Determine the (X, Y) coordinate at the center of the cell enclosing the given text.  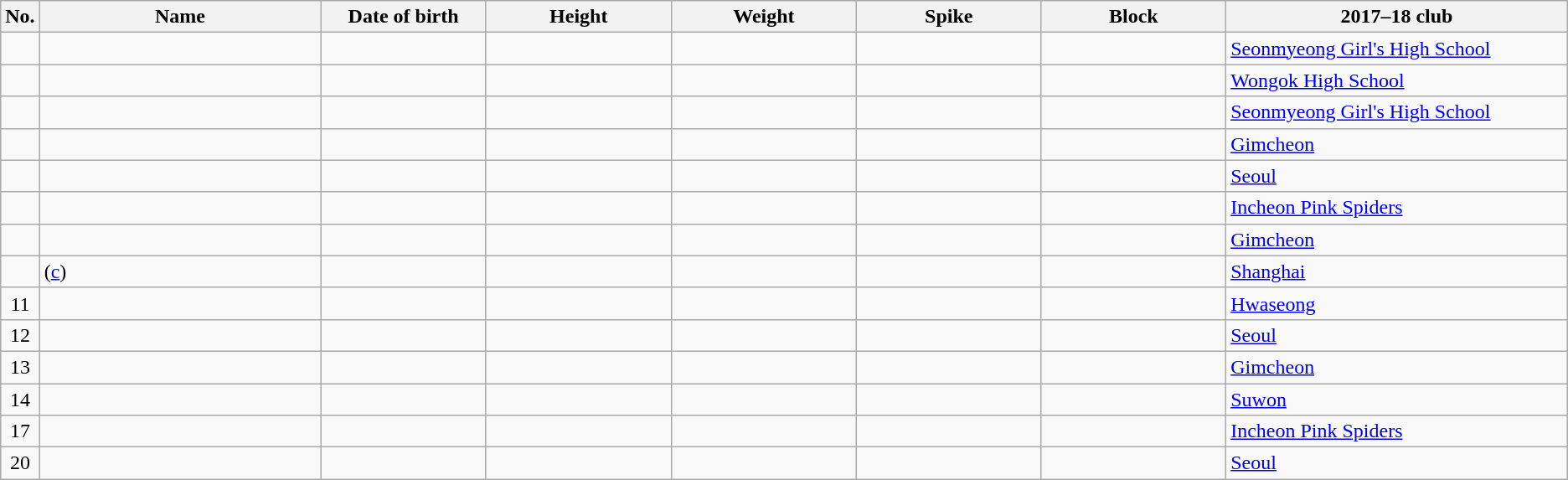
Hwaseong (1397, 303)
Suwon (1397, 400)
13 (20, 367)
Block (1134, 17)
Date of birth (404, 17)
Spike (948, 17)
11 (20, 303)
(c) (180, 271)
20 (20, 463)
2017–18 club (1397, 17)
Shanghai (1397, 271)
No. (20, 17)
Weight (764, 17)
17 (20, 431)
12 (20, 335)
Wongok High School (1397, 80)
14 (20, 400)
Height (578, 17)
Name (180, 17)
